Return the (X, Y) coordinate for the center point of the cell that contains the specified text.  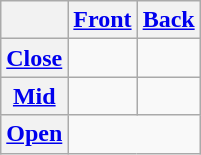
Back (168, 20)
Open (34, 134)
Close (34, 58)
Mid (34, 96)
Front (102, 20)
